For the text-containing cell, return its midpoint in (x, y) coordinate format. 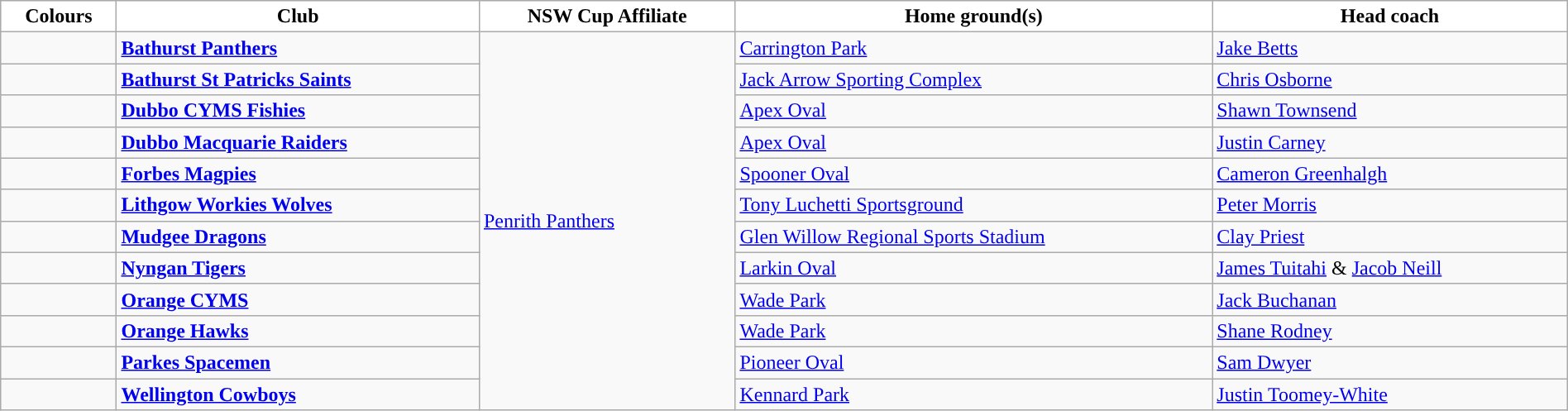
Glen Willow Regional Sports Stadium (974, 237)
Jack Buchanan (1389, 299)
Larkin Oval (974, 268)
NSW Cup Affiliate (607, 17)
Lithgow Workies Wolves (298, 205)
Spooner Oval (974, 174)
Tony Luchetti Sportsground (974, 205)
Nyngan Tigers (298, 268)
Justin Carney (1389, 142)
Dubbo Macquarie Raiders (298, 142)
Kennard Park (974, 394)
Cameron Greenhalgh (1389, 174)
Justin Toomey-White (1389, 394)
Peter Morris (1389, 205)
Wellington Cowboys (298, 394)
Dubbo CYMS Fishies (298, 111)
Clay Priest (1389, 237)
Shane Rodney (1389, 331)
Penrith Panthers (607, 222)
Bathurst St Patricks Saints (298, 79)
Pioneer Oval (974, 362)
Bathurst Panthers (298, 48)
Forbes Magpies (298, 174)
Parkes Spacemen (298, 362)
Chris Osborne (1389, 79)
Sam Dwyer (1389, 362)
Head coach (1389, 17)
Jake Betts (1389, 48)
Colours (59, 17)
Shawn Townsend (1389, 111)
Jack Arrow Sporting Complex (974, 79)
Orange Hawks (298, 331)
James Tuitahi & Jacob Neill (1389, 268)
Orange CYMS (298, 299)
Mudgee Dragons (298, 237)
Club (298, 17)
Home ground(s) (974, 17)
Carrington Park (974, 48)
